From the cell containing the given text, extract its center point as (X, Y) coordinate. 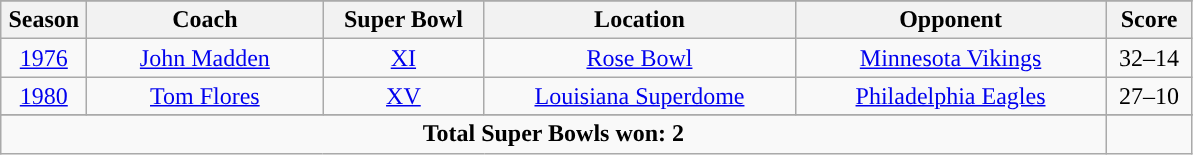
1976 (44, 58)
Philadelphia Eagles (950, 96)
Coach (205, 20)
Location (640, 20)
XV (404, 96)
Minnesota Vikings (950, 58)
Rose Bowl (640, 58)
XI (404, 58)
Total Super Bowls won: 2 (554, 134)
Season (44, 20)
Louisiana Superdome (640, 96)
27–10 (1149, 96)
John Madden (205, 58)
Tom Flores (205, 96)
32–14 (1149, 58)
1980 (44, 96)
Opponent (950, 20)
Score (1149, 20)
Super Bowl (404, 20)
